Capture the cell that displays the provided text and extract its (X, Y) central coordinate. 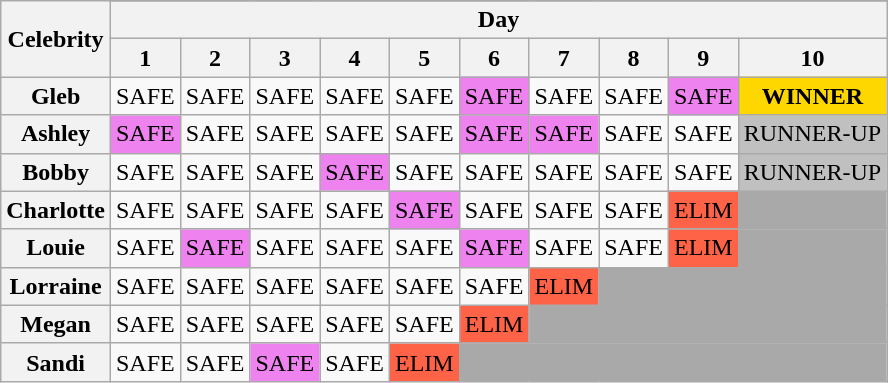
WINNER (812, 96)
Charlotte (56, 210)
4 (355, 58)
Bobby (56, 172)
Gleb (56, 96)
1 (145, 58)
Sandi (56, 362)
3 (285, 58)
2 (215, 58)
10 (812, 58)
Louie (56, 248)
Lorraine (56, 286)
Ashley (56, 134)
9 (703, 58)
5 (424, 58)
8 (634, 58)
7 (564, 58)
Celebrity (56, 39)
Day (498, 20)
6 (494, 58)
Megan (56, 324)
